Return [X, Y] of the center of cell containing provided text 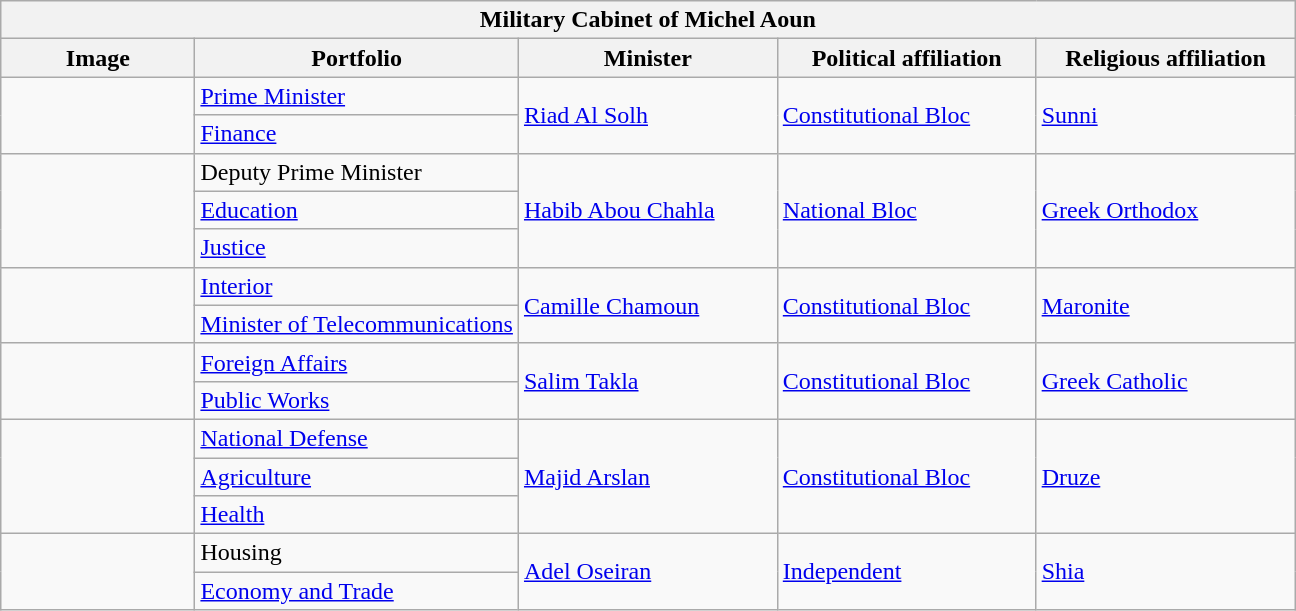
Portfolio [357, 58]
Majid Arslan [648, 476]
Military Cabinet of Michel Aoun [648, 20]
Interior [357, 286]
Political affiliation [906, 58]
Agriculture [357, 477]
Minister of Telecommunications [357, 324]
Economy and Trade [357, 591]
Salim Takla [648, 381]
Health [357, 515]
Druze [1166, 476]
Minister [648, 58]
Deputy Prime Minister [357, 172]
Adel Oseiran [648, 572]
Image [98, 58]
National Defense [357, 438]
Sunni [1166, 115]
Finance [357, 134]
National Bloc [906, 210]
Prime Minister [357, 96]
Foreign Affairs [357, 362]
Education [357, 210]
Camille Chamoun [648, 305]
Greek Catholic [1166, 381]
Housing [357, 553]
Public Works [357, 400]
Shia [1166, 572]
Habib Abou Chahla [648, 210]
Independent [906, 572]
Greek Orthodox [1166, 210]
Justice [357, 248]
Riad Al Solh [648, 115]
Religious affiliation [1166, 58]
Maronite [1166, 305]
